Find where the given text appears and provide that cell's center as [x, y] coordinate. 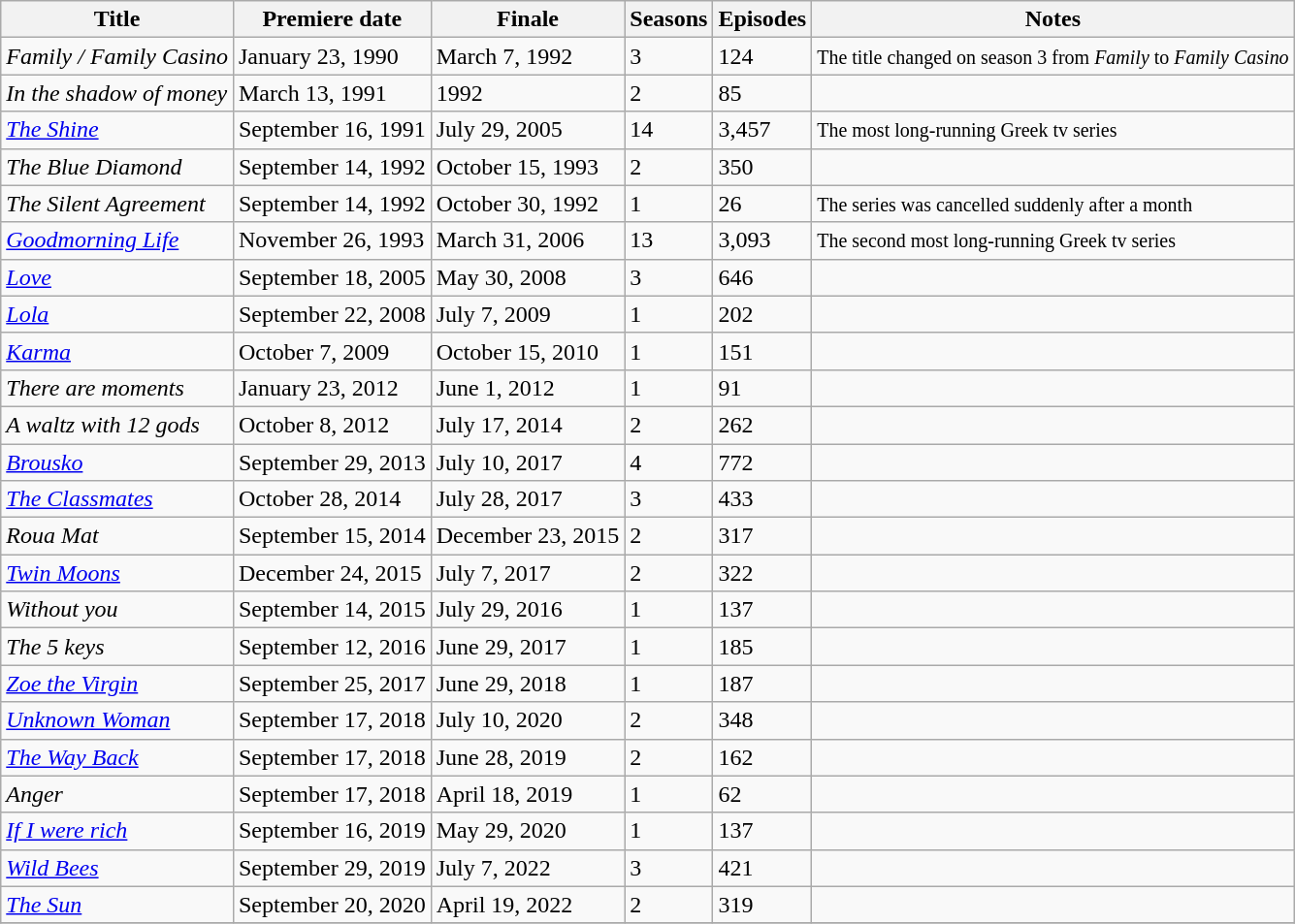
A waltz with 12 gods [117, 425]
772 [762, 462]
The Blue Diamond [117, 167]
September 16, 1991 [332, 130]
Zoe the Virgin [117, 684]
The most long-running Greek tv series [1053, 130]
Notes [1053, 19]
646 [762, 277]
January 23, 2012 [332, 388]
Roua Mat [117, 536]
Love [117, 277]
March 13, 1991 [332, 93]
May 29, 2020 [528, 831]
September 18, 2005 [332, 277]
September 16, 2019 [332, 831]
262 [762, 425]
In the shadow of money [117, 93]
322 [762, 573]
319 [762, 905]
June 29, 2018 [528, 684]
Goodmorning Life [117, 240]
July 17, 2014 [528, 425]
April 19, 2022 [528, 905]
December 24, 2015 [332, 573]
December 23, 2015 [528, 536]
Unknown Woman [117, 720]
187 [762, 684]
433 [762, 499]
September 20, 2020 [332, 905]
1992 [528, 93]
The Way Back [117, 757]
The second most long-running Greek tv series [1053, 240]
14 [669, 130]
Title [117, 19]
62 [762, 794]
91 [762, 388]
July 29, 2005 [528, 130]
Without you [117, 610]
Twin Moons [117, 573]
Wild Bees [117, 868]
The Shine [117, 130]
January 23, 1990 [332, 56]
September 22, 2008 [332, 314]
June 29, 2017 [528, 647]
October 30, 1992 [528, 204]
July 7, 2009 [528, 314]
July 28, 2017 [528, 499]
350 [762, 167]
July 7, 2022 [528, 868]
85 [762, 93]
Family / Family Casino [117, 56]
Lola [117, 314]
185 [762, 647]
317 [762, 536]
162 [762, 757]
3,457 [762, 130]
3,093 [762, 240]
13 [669, 240]
September 29, 2013 [332, 462]
The series was cancelled suddenly after a month [1053, 204]
October 8, 2012 [332, 425]
Brousko [117, 462]
Premiere date [332, 19]
October 15, 2010 [528, 351]
July 10, 2020 [528, 720]
May 30, 2008 [528, 277]
There are moments [117, 388]
If I were rich [117, 831]
September 15, 2014 [332, 536]
March 31, 2006 [528, 240]
348 [762, 720]
July 29, 2016 [528, 610]
The Sun [117, 905]
July 10, 2017 [528, 462]
October 28, 2014 [332, 499]
124 [762, 56]
November 26, 1993 [332, 240]
4 [669, 462]
July 7, 2017 [528, 573]
The Silent Agreement [117, 204]
26 [762, 204]
The 5 keys [117, 647]
Episodes [762, 19]
October 7, 2009 [332, 351]
Finale [528, 19]
Seasons [669, 19]
The title changed on season 3 from Family to Family Casino [1053, 56]
March 7, 1992 [528, 56]
September 29, 2019 [332, 868]
Karma [117, 351]
September 25, 2017 [332, 684]
421 [762, 868]
202 [762, 314]
September 14, 2015 [332, 610]
June 28, 2019 [528, 757]
September 12, 2016 [332, 647]
April 18, 2019 [528, 794]
June 1, 2012 [528, 388]
151 [762, 351]
Anger [117, 794]
The Classmates [117, 499]
October 15, 1993 [528, 167]
